Determine the (x, y) coordinate at the center of the cell enclosing the given text.  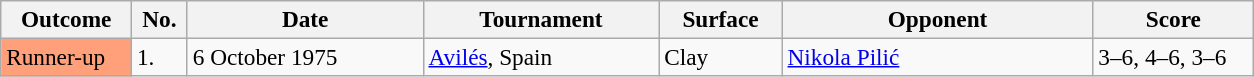
Score (1174, 19)
Clay (720, 57)
1. (160, 57)
Outcome (66, 19)
3–6, 4–6, 3–6 (1174, 57)
Surface (720, 19)
Opponent (938, 19)
No. (160, 19)
Avilés, Spain (541, 57)
6 October 1975 (305, 57)
Runner-up (66, 57)
Tournament (541, 19)
Date (305, 19)
Nikola Pilić (938, 57)
